Find where the given text appears and provide that cell's center as (x, y) coordinate. 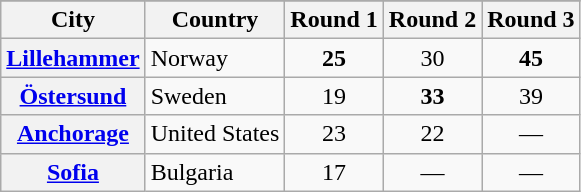
22 (432, 134)
Östersund (73, 96)
Anchorage (73, 134)
25 (334, 58)
Country (215, 20)
Round 3 (531, 20)
Norway (215, 58)
45 (531, 58)
23 (334, 134)
Bulgaria (215, 172)
Round 2 (432, 20)
19 (334, 96)
17 (334, 172)
Round 1 (334, 20)
Lillehammer (73, 58)
City (73, 20)
Sweden (215, 96)
39 (531, 96)
Sofia (73, 172)
United States (215, 134)
30 (432, 58)
33 (432, 96)
